Pinpoint the cell where the given text exists, returning its [x, y] midpoint coordinate. 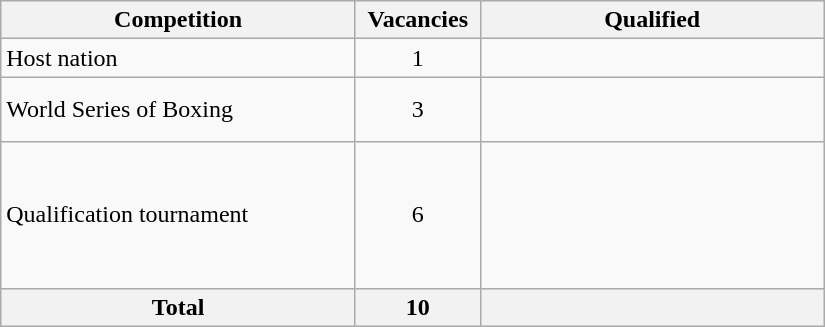
1 [418, 58]
Total [178, 307]
Vacancies [418, 20]
Competition [178, 20]
10 [418, 307]
World Series of Boxing [178, 110]
6 [418, 215]
Qualified [652, 20]
Qualification tournament [178, 215]
3 [418, 110]
Host nation [178, 58]
